For the text-containing cell, return its midpoint in [x, y] coordinate format. 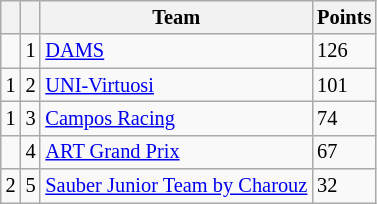
DAMS [176, 51]
4 [31, 152]
Sauber Junior Team by Charouz [176, 186]
UNI-Virtuosi [176, 85]
101 [344, 85]
126 [344, 51]
Team [176, 17]
Campos Racing [176, 118]
ART Grand Prix [176, 152]
Points [344, 17]
32 [344, 186]
3 [31, 118]
74 [344, 118]
67 [344, 152]
5 [31, 186]
